Identify which cell holds the provided text, then report its [x, y] central coordinate. 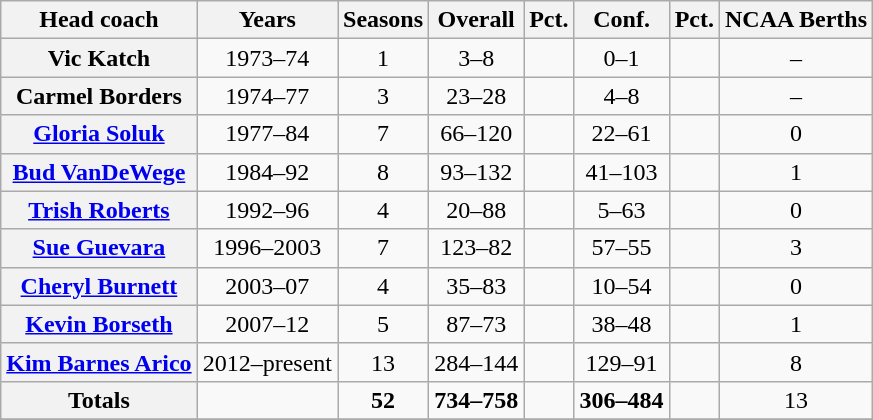
35–83 [476, 286]
123–82 [476, 248]
Carmel Borders [99, 96]
Sue Guevara [99, 248]
NCAA Berths [796, 20]
284–144 [476, 362]
66–120 [476, 134]
129–91 [622, 362]
38–48 [622, 324]
1973–74 [267, 58]
734–758 [476, 400]
1996–2003 [267, 248]
Seasons [384, 20]
52 [384, 400]
3–8 [476, 58]
Overall [476, 20]
Bud VanDeWege [99, 172]
2003–07 [267, 286]
2007–12 [267, 324]
87–73 [476, 324]
Kim Barnes Arico [99, 362]
Totals [99, 400]
1977–84 [267, 134]
Conf. [622, 20]
1984–92 [267, 172]
1992–96 [267, 210]
22–61 [622, 134]
Head coach [99, 20]
Vic Katch [99, 58]
5–63 [622, 210]
Years [267, 20]
10–54 [622, 286]
4–8 [622, 96]
20–88 [476, 210]
Cheryl Burnett [99, 286]
23–28 [476, 96]
5 [384, 324]
1974–77 [267, 96]
Gloria Soluk [99, 134]
57–55 [622, 248]
41–103 [622, 172]
93–132 [476, 172]
Trish Roberts [99, 210]
306–484 [622, 400]
Kevin Borseth [99, 324]
2012–present [267, 362]
0–1 [622, 58]
